Provide the [x, y] coordinate of the cell's center where the given text is located.  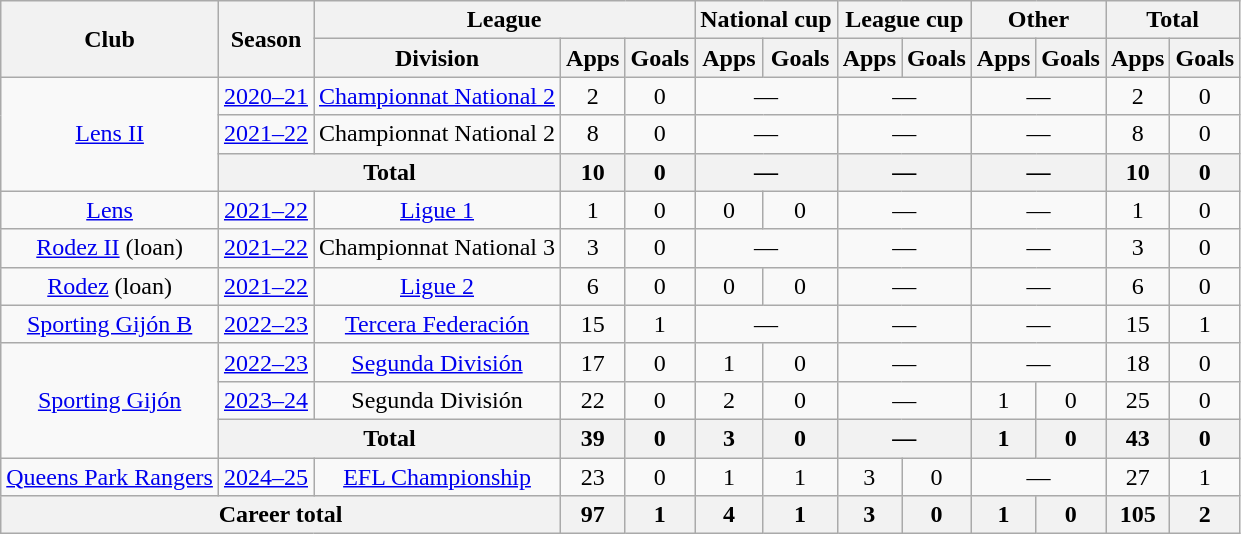
Rodez (loan) [110, 286]
Queens Park Rangers [110, 477]
Lens [110, 210]
League [504, 20]
Ligue 1 [438, 210]
Division [438, 58]
22 [593, 400]
4 [729, 515]
17 [593, 362]
39 [593, 438]
23 [593, 477]
National cup [766, 20]
EFL Championship [438, 477]
Sporting Gijón B [110, 324]
27 [1138, 477]
43 [1138, 438]
Season [266, 39]
97 [593, 515]
2023–24 [266, 400]
105 [1138, 515]
League cup [904, 20]
2024–25 [266, 477]
Other [1038, 20]
2020–21 [266, 96]
25 [1138, 400]
Tercera Federación [438, 324]
18 [1138, 362]
Championnat National 3 [438, 248]
Lens II [110, 134]
Ligue 2 [438, 286]
Sporting Gijón [110, 400]
Club [110, 39]
Rodez II (loan) [110, 248]
Career total [281, 515]
